From the cell containing the given text, extract its center point as [x, y] coordinate. 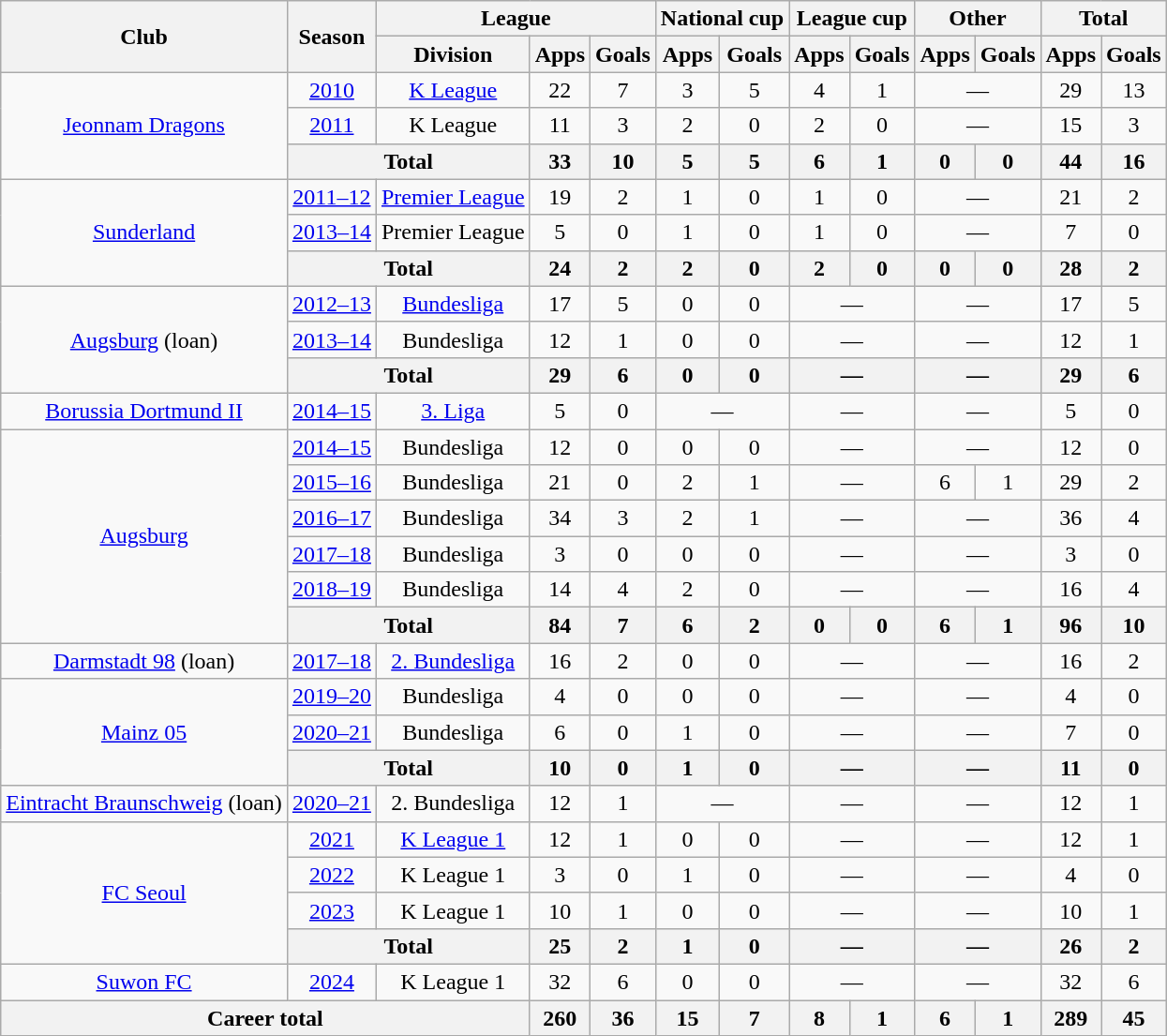
84 [560, 625]
Sunderland [144, 233]
25 [560, 946]
2010 [332, 90]
13 [1133, 90]
Season [332, 37]
45 [1133, 1017]
FC Seoul [144, 893]
44 [1070, 161]
Other [978, 19]
3. Liga [453, 411]
2022 [332, 875]
33 [560, 161]
14 [560, 590]
24 [560, 268]
2011–12 [332, 197]
19 [560, 197]
Division [453, 54]
96 [1070, 625]
Club [144, 37]
2021 [332, 839]
Borussia Dortmund II [144, 411]
Suwon FC [144, 982]
2024 [332, 982]
2012–13 [332, 304]
2019–20 [332, 697]
34 [560, 518]
28 [1070, 268]
League [516, 19]
Career total [265, 1017]
2011 [332, 126]
22 [560, 90]
260 [560, 1017]
National cup [722, 19]
Augsburg (loan) [144, 339]
Jeonnam Dragons [144, 126]
8 [819, 1017]
2023 [332, 910]
Mainz 05 [144, 732]
2018–19 [332, 590]
26 [1070, 946]
289 [1070, 1017]
League cup [852, 19]
Darmstadt 98 (loan) [144, 661]
Augsburg [144, 536]
2016–17 [332, 518]
Eintracht Braunschweig (loan) [144, 803]
2015–16 [332, 483]
